Find where the given text appears and provide that cell's center as (x, y) coordinate. 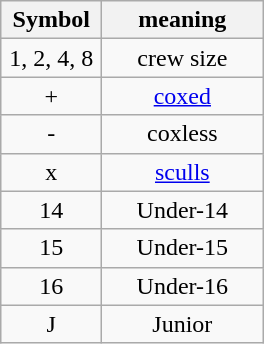
coxless (182, 134)
Under-14 (182, 210)
meaning (182, 20)
Under-15 (182, 248)
- (52, 134)
coxed (182, 96)
1, 2, 4, 8 (52, 58)
16 (52, 286)
Symbol (52, 20)
15 (52, 248)
x (52, 172)
Under-16 (182, 286)
J (52, 324)
Junior (182, 324)
14 (52, 210)
+ (52, 96)
crew size (182, 58)
sculls (182, 172)
